Return (X, Y) of the center of cell containing provided text 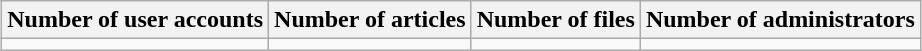
Number of files (556, 20)
Number of user accounts (136, 20)
Number of articles (370, 20)
Number of administrators (780, 20)
